Pinpoint the cell where the given text exists, returning its (X, Y) midpoint coordinate. 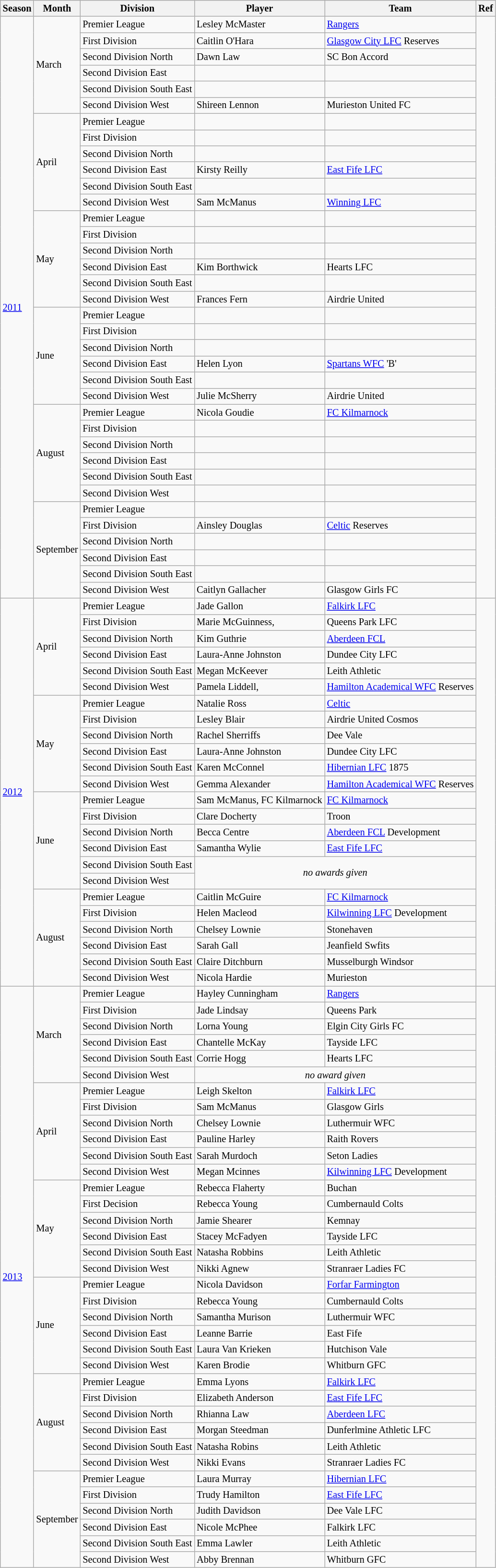
Nikki Evans (259, 1462)
Dee Vale (401, 736)
Murieston United FC (401, 105)
Glasgow Girls FC (401, 590)
Queens Park LFC (401, 622)
Airdrie United Cosmos (401, 719)
Sarah Gall (259, 945)
First Decision (137, 1204)
Season (17, 8)
Jeanfield Swfits (401, 945)
Troon (401, 816)
Seton Ladies (401, 1156)
Pamela Liddell, (259, 687)
Sarah Murdoch (259, 1156)
Nicole McPhee (259, 1527)
Caitlin McGuire (259, 897)
Dawn Law (259, 57)
Jade Lindsay (259, 1010)
Corrie Hogg (259, 1059)
Helen Macleod (259, 913)
Hibernian LFC 1875 (401, 768)
Winning LFC (401, 202)
Lorna Young (259, 1026)
Month (57, 8)
Jade Gallon (259, 606)
Aberdeen FCL (401, 639)
Player (259, 8)
Natalie Ross (259, 703)
Ref (485, 8)
Trudy Hamilton (259, 1495)
Rebecca Flaherty (259, 1188)
Dunferlmine Athletic LFC (401, 1430)
Kemnay (401, 1220)
East Fife (401, 1333)
Frances Fern (259, 299)
Gemma Alexander (259, 784)
Celtic Reserves (401, 525)
Elizabeth Anderson (259, 1398)
Natasha Robbins (259, 1253)
Forfar Farmington (401, 1285)
Judith Davidson (259, 1511)
Celtic (401, 703)
Helen Lyon (259, 364)
Kirsty Reilly (259, 170)
Raith Rovers (401, 1139)
Nicola Goudie (259, 412)
Kim Guthrie (259, 639)
Abby Brennan (259, 1559)
Caitlyn Gallacher (259, 590)
Shireen Lennon (259, 105)
Caitlin O'Hara (259, 41)
2011 (17, 307)
Hutchison Vale (401, 1350)
Buchan (401, 1188)
Rhianna Law (259, 1414)
Claire Ditchburn (259, 962)
Megan Mcinnes (259, 1172)
Emma Lawler (259, 1544)
Nicola Hardie (259, 978)
Spartans WFC 'B' (401, 364)
Morgan Steedman (259, 1430)
Division (137, 8)
Karen Brodie (259, 1365)
Queens Park (401, 1010)
Leanne Barrie (259, 1333)
Hayley Cunningham (259, 994)
Clare Docherty (259, 816)
Aberdeen FCL Development (401, 832)
Hibernian LFC (401, 1479)
Stonehaven (401, 929)
Becca Centre (259, 832)
Glasgow City LFC Reserves (401, 41)
no award given (335, 1075)
no awards given (335, 873)
Pauline Harley (259, 1139)
Natasha Robins (259, 1447)
Emma Lyons (259, 1382)
Team (401, 8)
Megan McKeever (259, 671)
Samantha Wylie (259, 848)
Jamie Shearer (259, 1220)
Chantelle McKay (259, 1042)
Lesley McMaster (259, 24)
Nikki Agnew (259, 1269)
Marie McGuinness, (259, 622)
Sam McManus, FC Kilmarnock (259, 800)
Ainsley Douglas (259, 525)
2012 (17, 792)
Samantha Murison (259, 1317)
Nicola Davidson (259, 1285)
Leigh Skelton (259, 1091)
Laura Van Krieken (259, 1350)
Karen McConnel (259, 768)
Musselburgh Windsor (401, 962)
Kim Borthwick (259, 267)
Lesley Blair (259, 719)
Elgin City Girls FC (401, 1026)
Julie McSherry (259, 396)
SC Bon Accord (401, 57)
Murieston (401, 978)
Stacey McFadyen (259, 1236)
Aberdeen LFC (401, 1414)
Rachel Sherriffs (259, 736)
Glasgow Girls (401, 1107)
Dee Vale LFC (401, 1511)
Laura Murray (259, 1479)
2013 (17, 1277)
